Output the (x, y) coordinate of the center of the cell containing the given text.  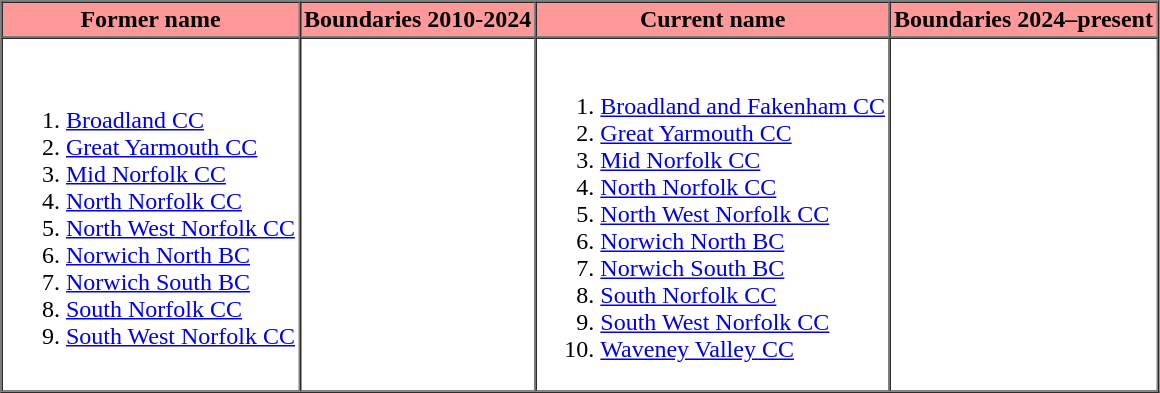
Current name (713, 20)
Broadland CCGreat Yarmouth CCMid Norfolk CCNorth Norfolk CCNorth West Norfolk CCNorwich North BCNorwich South BCSouth Norfolk CCSouth West Norfolk CC (151, 215)
Boundaries 2024–present (1023, 20)
Former name (151, 20)
Boundaries 2010-2024 (417, 20)
